Search for the cell housing the specified text and yield its (X, Y) center coordinate. 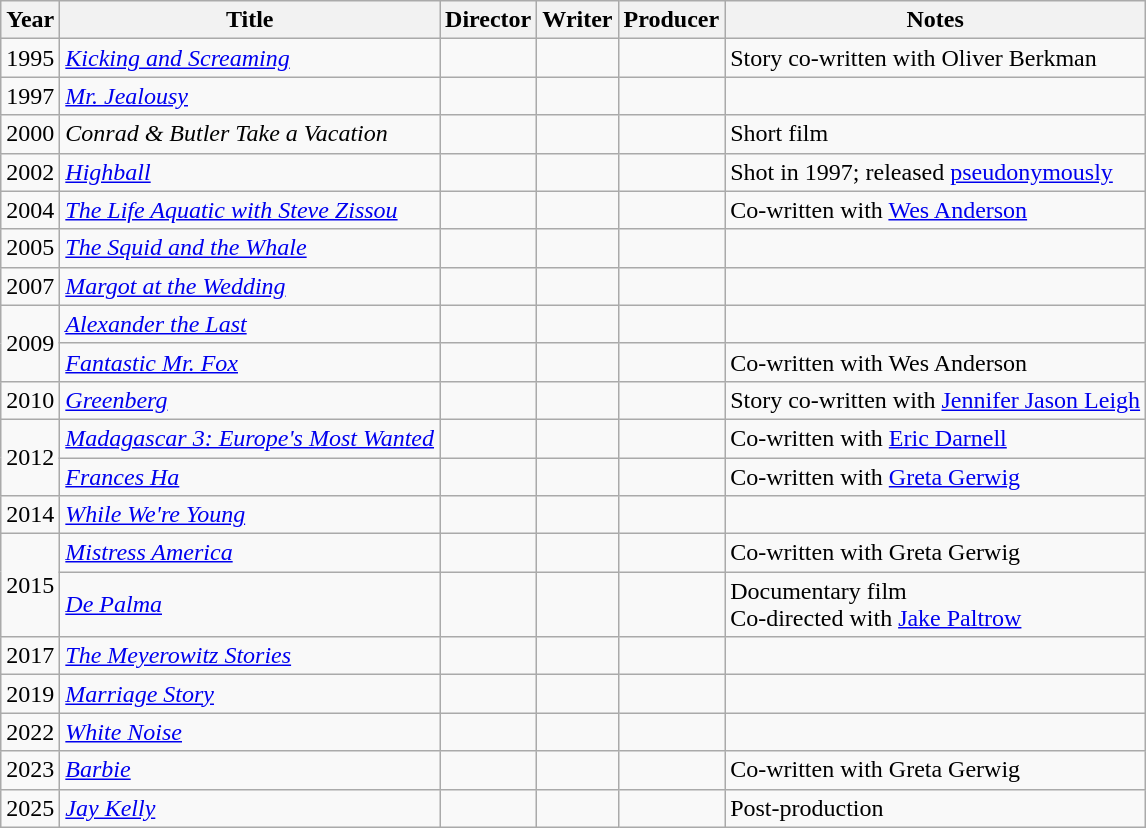
Director (488, 20)
White Noise (250, 732)
2005 (30, 248)
2004 (30, 210)
Shot in 1997; released pseudonymously (936, 172)
2007 (30, 286)
Producer (672, 20)
Barbie (250, 770)
Mr. Jealousy (250, 96)
Highball (250, 172)
2022 (30, 732)
2019 (30, 694)
2000 (30, 134)
Frances Ha (250, 477)
The Life Aquatic with Steve Zissou (250, 210)
Documentary filmCo-directed with Jake Paltrow (936, 604)
Greenberg (250, 400)
Alexander the Last (250, 324)
Title (250, 20)
Post-production (936, 808)
While We're Young (250, 515)
1995 (30, 58)
1997 (30, 96)
De Palma (250, 604)
2002 (30, 172)
Story co-written with Jennifer Jason Leigh (936, 400)
The Meyerowitz Stories (250, 656)
Marriage Story (250, 694)
Co-written with Eric Darnell (936, 438)
Margot at the Wedding (250, 286)
Kicking and Screaming (250, 58)
Year (30, 20)
Jay Kelly (250, 808)
Writer (578, 20)
Fantastic Mr. Fox (250, 362)
2014 (30, 515)
Short film (936, 134)
2012 (30, 457)
2017 (30, 656)
Notes (936, 20)
2015 (30, 586)
Madagascar 3: Europe's Most Wanted (250, 438)
Mistress America (250, 553)
2009 (30, 343)
Conrad & Butler Take a Vacation (250, 134)
Story co-written with Oliver Berkman (936, 58)
2010 (30, 400)
2023 (30, 770)
The Squid and the Whale (250, 248)
2025 (30, 808)
